Locate the cell with the specified text and output its (x, y) center coordinate. 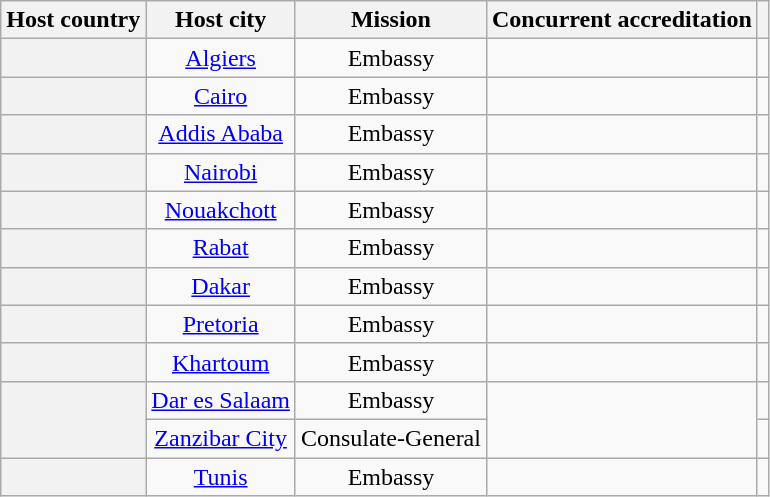
Zanzibar City (221, 438)
Algiers (221, 58)
Dakar (221, 286)
Host country (74, 20)
Consulate-General (390, 438)
Khartoum (221, 362)
Nouakchott (221, 210)
Cairo (221, 96)
Rabat (221, 248)
Concurrent accreditation (622, 20)
Pretoria (221, 324)
Mission (390, 20)
Tunis (221, 477)
Host city (221, 20)
Dar es Salaam (221, 400)
Addis Ababa (221, 134)
Nairobi (221, 172)
